Capture the cell that displays the provided text and extract its [X, Y] central coordinate. 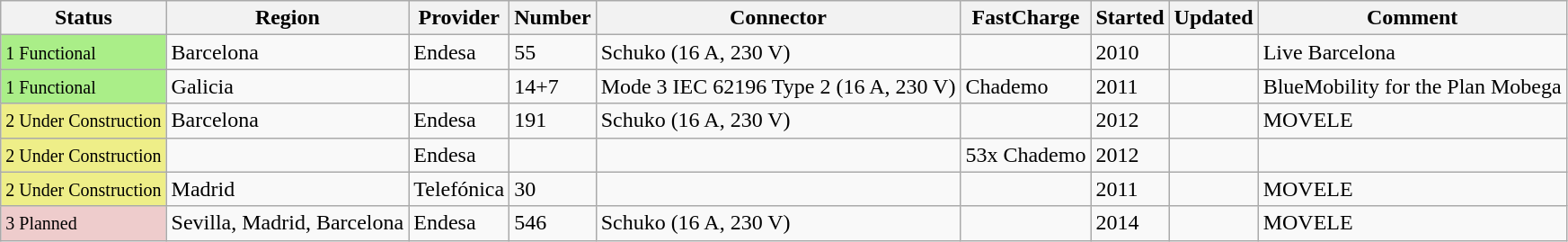
2010 [1130, 52]
2014 [1130, 223]
Mode 3 IEC 62196 Type 2 (16 A, 230 V) [778, 86]
Status [84, 18]
30 [553, 189]
Sevilla, Madrid, Barcelona [288, 223]
Connector [778, 18]
Galicia [288, 86]
Number [553, 18]
Chademo [1026, 86]
Live Barcelona [1413, 52]
Madrid [288, 189]
BlueMobility for the Plan Mobega [1413, 86]
55 [553, 52]
14+7 [553, 86]
3 Planned [84, 223]
Started [1130, 18]
Provider [459, 18]
Region [288, 18]
191 [553, 121]
Updated [1213, 18]
FastCharge [1026, 18]
Comment [1413, 18]
546 [553, 223]
Telefónica [459, 189]
53x Chademo [1026, 155]
